Detect which cell encompasses the target text, then output its (x, y) center coordinate. 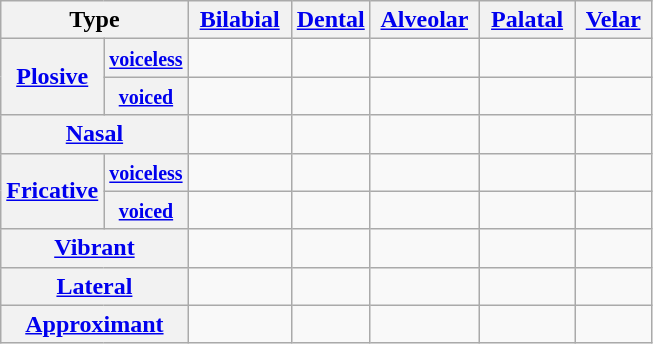
Vibrant (94, 248)
Alveolar (424, 20)
Lateral (94, 286)
Fricative (52, 191)
Type (94, 20)
Palatal (528, 20)
Bilabial (240, 20)
Dental (330, 20)
Nasal (94, 134)
Approximant (94, 324)
Plosive (52, 77)
Velar (614, 20)
